From the cell containing the given text, extract its center point as [x, y] coordinate. 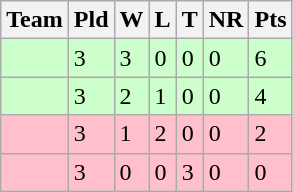
W [132, 20]
L [162, 20]
Pld [91, 20]
6 [270, 58]
4 [270, 96]
T [190, 20]
Pts [270, 20]
NR [226, 20]
Team [35, 20]
